From the cell containing the given text, extract its center point as (X, Y) coordinate. 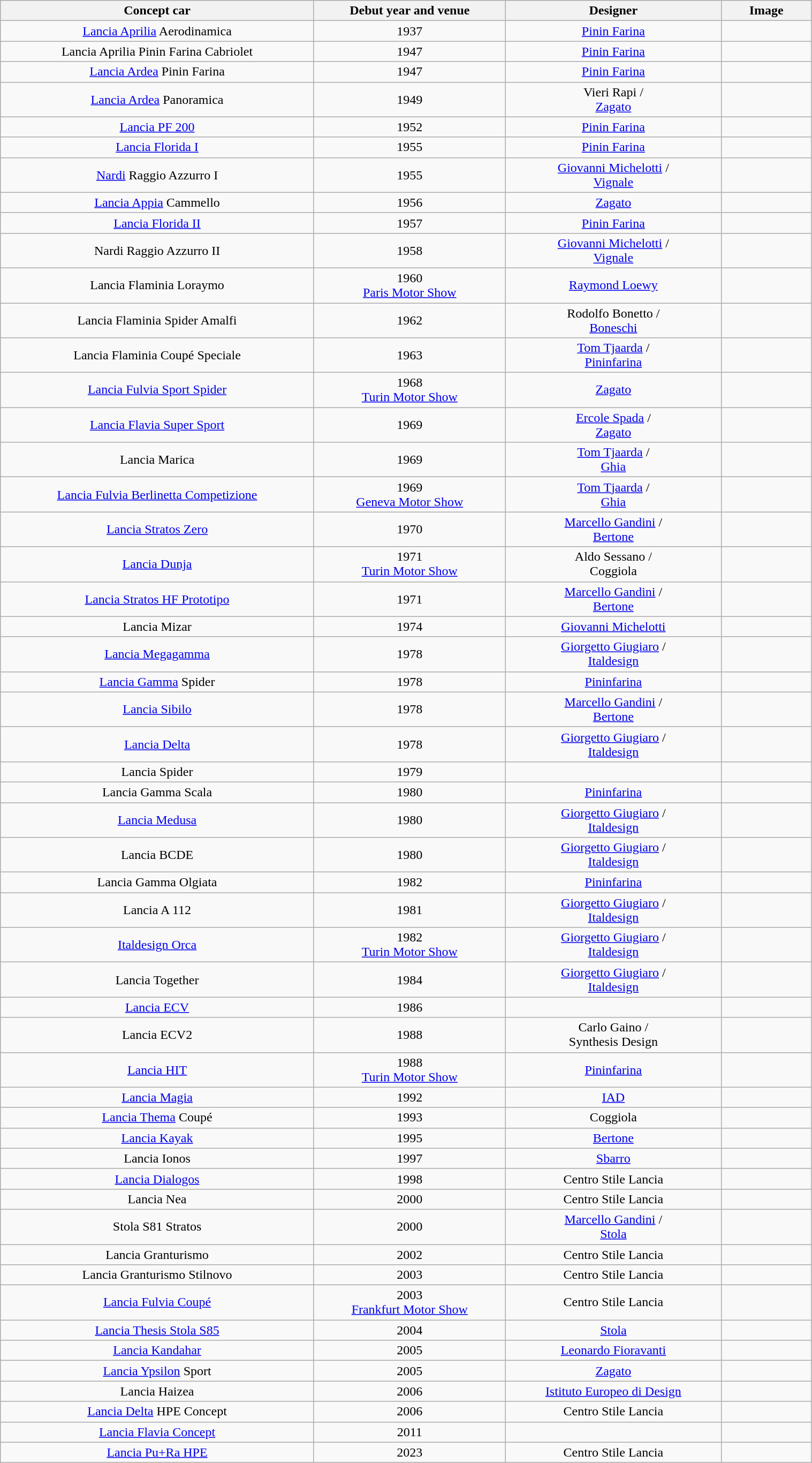
IAD (613, 1097)
Lancia Thema Coupé (157, 1118)
Lancia Thesis Stola S85 (157, 1330)
Lancia Fulvia Coupé (157, 1302)
1952 (409, 127)
1982 (409, 883)
Istituto Europeo di Design (613, 1391)
Lancia Pu+Ra HPE (157, 1452)
1960Paris Motor Show (409, 285)
2002 (409, 1255)
1988Turin Motor Show (409, 1070)
Lancia Sibilo (157, 709)
Lancia BCDE (157, 855)
Lancia Flaminia Spider Amalfi (157, 320)
1969Geneva Motor Show (409, 495)
Stola (613, 1330)
Lancia Ypsilon Sport (157, 1371)
Lancia PF 200 (157, 127)
Lancia Kayak (157, 1138)
2023 (409, 1452)
Lancia Flavia Super Sport (157, 425)
Stola S81 Stratos (157, 1226)
Lancia ECV2 (157, 1035)
Lancia Florida I (157, 147)
Lancia Delta HPE Concept (157, 1412)
1981 (409, 910)
1997 (409, 1158)
Lancia Gamma Olgiata (157, 883)
1986 (409, 1007)
Sbarro (613, 1158)
Nardi Raggio Azzurro II (157, 251)
1979 (409, 772)
Image (767, 11)
Vieri Rapi /Zagato (613, 100)
1937 (409, 31)
Nardi Raggio Azzurro I (157, 175)
1958 (409, 251)
Lancia Delta (157, 744)
1957 (409, 223)
Lancia Haizea (157, 1391)
1984 (409, 980)
1968Turin Motor Show (409, 390)
2003Frankfurt Motor Show (409, 1302)
1988 (409, 1035)
Lancia Dialogos (157, 1179)
Lancia Mizar (157, 627)
Lancia HIT (157, 1070)
1962 (409, 320)
Lancia Magia (157, 1097)
1963 (409, 356)
Lancia Aprilia Aerodinamica (157, 31)
Lancia Megagamma (157, 654)
Lancia Flaminia Loraymo (157, 285)
Italdesign Orca (157, 945)
1993 (409, 1118)
2003 (409, 1275)
1971Turin Motor Show (409, 564)
Lancia Ionos (157, 1158)
Lancia Gamma Spider (157, 682)
2011 (409, 1432)
1992 (409, 1097)
Lancia Gamma Scala (157, 792)
1995 (409, 1138)
Tom Tjaarda /Pininfarina (613, 356)
Lancia Kandahar (157, 1351)
1970 (409, 529)
1956 (409, 202)
Lancia Ardea Pinin Farina (157, 72)
Lancia Nea (157, 1199)
Leonardo Fioravanti (613, 1351)
1949 (409, 100)
Lancia Fulvia Berlinetta Competizione (157, 495)
1974 (409, 627)
Lancia Flavia Concept (157, 1432)
Debut year and venue (409, 11)
Coggiola (613, 1118)
Bertone (613, 1138)
Ercole Spada /Zagato (613, 425)
Lancia Granturismo Stilnovo (157, 1275)
Lancia A 112 (157, 910)
Lancia Aprilia Pinin Farina Cabriolet (157, 51)
Carlo Gaino /Synthesis Design (613, 1035)
Designer (613, 11)
Lancia Ardea Panoramica (157, 100)
Lancia ECV (157, 1007)
1998 (409, 1179)
Lancia Dunja (157, 564)
Lancia Stratos Zero (157, 529)
Lancia Medusa (157, 819)
Marcello Gandini /Stola (613, 1226)
Giovanni Michelotti (613, 627)
Lancia Spider (157, 772)
Lancia Florida II (157, 223)
Concept car (157, 11)
1982Turin Motor Show (409, 945)
Lancia Appia Cammello (157, 202)
Lancia Fulvia Sport Spider (157, 390)
Lancia Stratos HF Prototipo (157, 599)
Lancia Marica (157, 459)
Lancia Granturismo (157, 1255)
2004 (409, 1330)
Lancia Flaminia Coupé Speciale (157, 356)
Rodolfo Bonetto /Boneschi (613, 320)
1971 (409, 599)
Raymond Loewy (613, 285)
Aldo Sessano /Coggiola (613, 564)
Lancia Together (157, 980)
